Return the [X, Y] coordinate for the center point of the cell that contains the specified text.  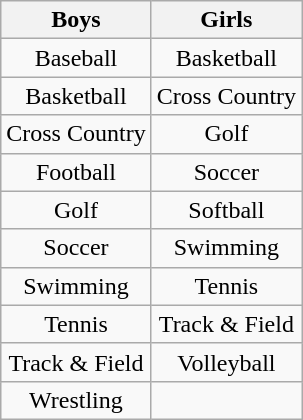
Softball [226, 210]
Wrestling [76, 400]
Baseball [76, 58]
Football [76, 172]
Volleyball [226, 362]
Boys [76, 20]
Girls [226, 20]
